For the text-containing cell, return its midpoint in (X, Y) coordinate format. 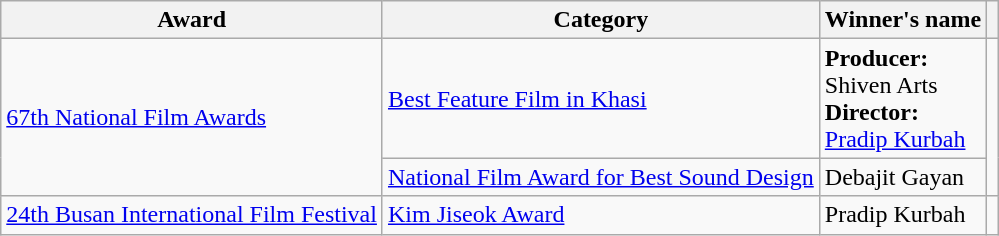
National Film Award for Best Sound Design (600, 177)
Award (192, 20)
Best Feature Film in Khasi (600, 98)
67th National Film Awards (192, 118)
24th Busan International Film Festival (192, 215)
Category (600, 20)
Debajit Gayan (902, 177)
Pradip Kurbah (902, 215)
Winner's name (902, 20)
Producer:Shiven ArtsDirector:Pradip Kurbah (902, 98)
Kim Jiseok Award (600, 215)
